For the text-containing cell, return its midpoint in (X, Y) coordinate format. 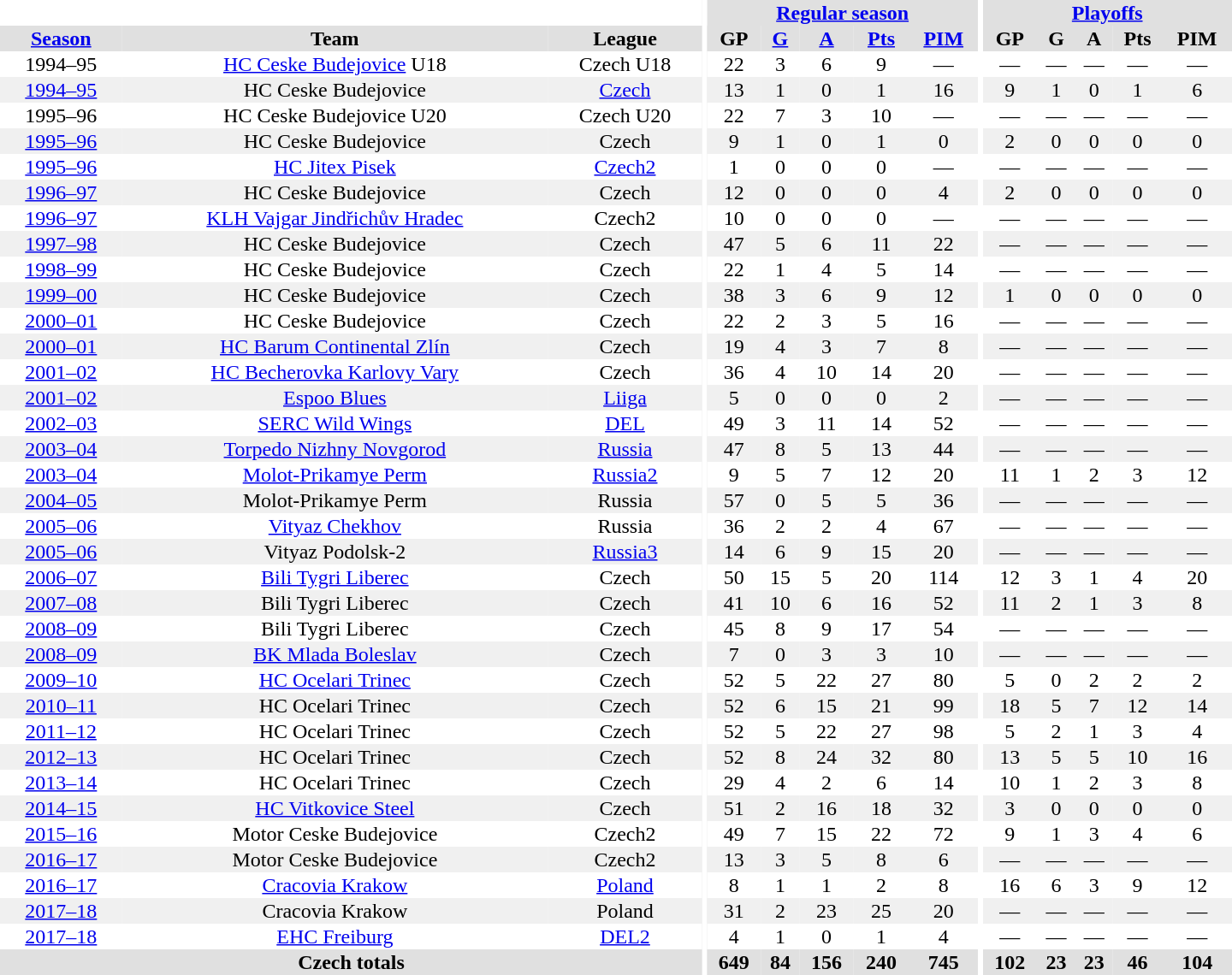
DEL2 (625, 937)
2014–15 (62, 808)
41 (734, 603)
17 (881, 629)
745 (943, 962)
25 (881, 911)
104 (1197, 962)
2013–14 (62, 783)
KLH Vajgar Jindřichův Hradec (335, 218)
HC Barum Continental Zlín (335, 346)
Czech U18 (625, 64)
21 (881, 706)
2004–05 (62, 500)
46 (1138, 962)
2011–12 (62, 731)
Playoffs (1107, 13)
67 (943, 526)
2006–07 (62, 577)
114 (943, 577)
57 (734, 500)
League (625, 38)
HC Vitkovice Steel (335, 808)
156 (826, 962)
Regular season (843, 13)
HC Jitex Pisek (335, 167)
1999–00 (62, 295)
24 (826, 757)
DEL (625, 423)
Team (335, 38)
2015–16 (62, 834)
84 (780, 962)
Liiga (625, 398)
BK Mlada Boleslav (335, 654)
2009–10 (62, 680)
19 (734, 346)
51 (734, 808)
31 (734, 911)
102 (1010, 962)
Espoo Blues (335, 398)
2002–03 (62, 423)
Torpedo Nizhny Novgorod (335, 449)
Czech U20 (625, 115)
Russia2 (625, 475)
44 (943, 449)
99 (943, 706)
50 (734, 577)
Vityaz Podolsk-2 (335, 552)
1997–98 (62, 244)
45 (734, 629)
240 (881, 962)
SERC Wild Wings (335, 423)
HC Ceske Budejovice U20 (335, 115)
2010–11 (62, 706)
HC Ceske Budejovice U18 (335, 64)
Russia3 (625, 552)
HC Becherovka Karlovy Vary (335, 372)
38 (734, 295)
98 (943, 731)
2012–13 (62, 757)
Season (62, 38)
54 (943, 629)
649 (734, 962)
Czech totals (351, 962)
EHC Freiburg (335, 937)
1998–99 (62, 269)
29 (734, 783)
72 (943, 834)
Vityaz Chekhov (335, 526)
2007–08 (62, 603)
